Determine the [x, y] coordinate at the center of the cell enclosing the given text.  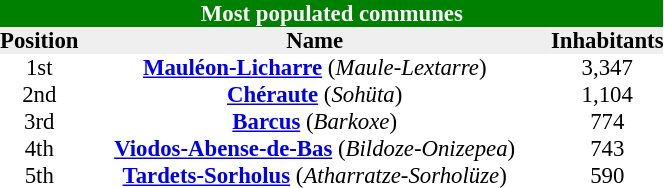
1st [39, 68]
Viodos-Abense-de-Bas (Bildoze-Onizepea) [314, 148]
3,347 [608, 68]
774 [608, 122]
Name [314, 40]
Inhabitants [608, 40]
3rd [39, 122]
Chéraute (Sohüta) [314, 94]
4th [39, 148]
Position [39, 40]
Mauléon-Licharre (Maule-Lextarre) [314, 68]
1,104 [608, 94]
2nd [39, 94]
Most populated communes [332, 14]
Barcus (Barkoxe) [314, 122]
743 [608, 148]
